Return [x, y] of the center of cell containing provided text 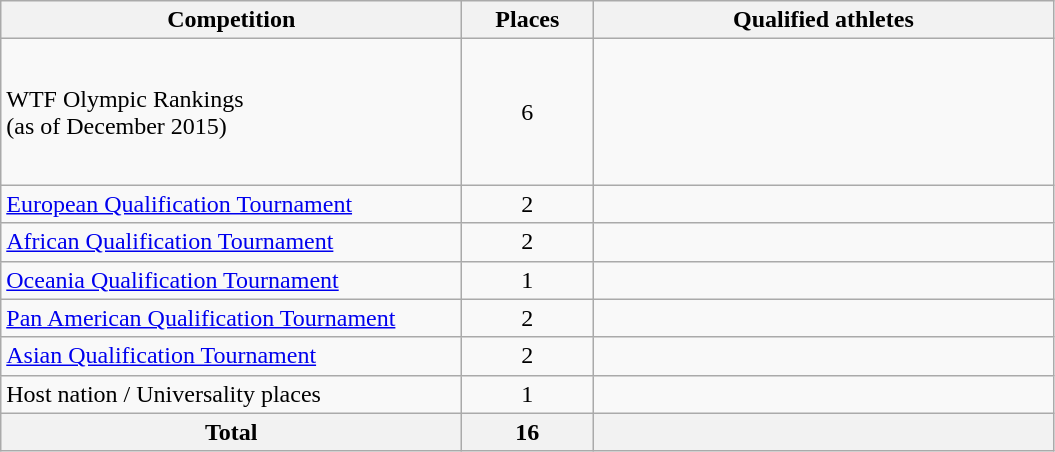
6 [528, 112]
Total [232, 432]
European Qualification Tournament [232, 204]
Places [528, 20]
Qualified athletes [824, 20]
Pan American Qualification Tournament [232, 318]
Host nation / Universality places [232, 394]
Oceania Qualification Tournament [232, 280]
African Qualification Tournament [232, 242]
Competition [232, 20]
16 [528, 432]
Asian Qualification Tournament [232, 356]
WTF Olympic Rankings(as of December 2015) [232, 112]
